Extract the [X, Y] coordinate from the center of the cell holding the provided text.  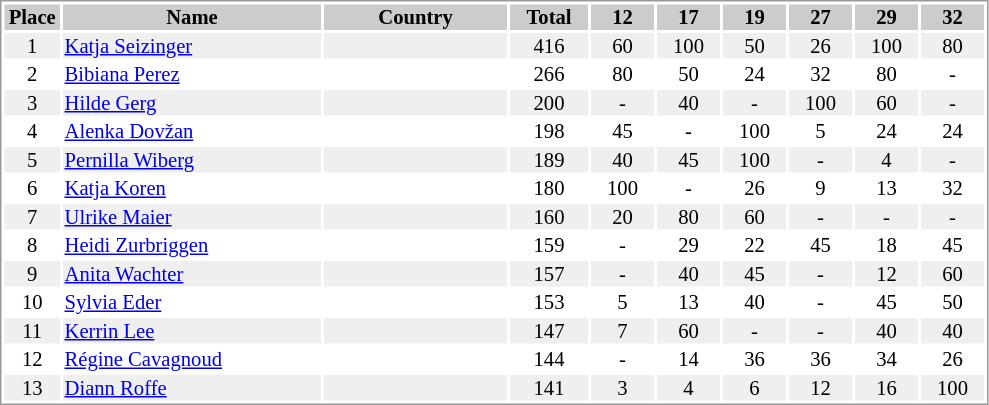
1 [32, 46]
Katja Koren [192, 189]
200 [549, 103]
141 [549, 388]
17 [688, 17]
189 [549, 160]
16 [886, 388]
157 [549, 274]
Country [416, 17]
8 [32, 245]
160 [549, 217]
Régine Cavagnoud [192, 359]
2 [32, 75]
Pernilla Wiberg [192, 160]
Ulrike Maier [192, 217]
Place [32, 17]
198 [549, 131]
Heidi Zurbriggen [192, 245]
266 [549, 75]
147 [549, 331]
416 [549, 46]
10 [32, 303]
Kerrin Lee [192, 331]
14 [688, 359]
Total [549, 17]
Bibiana Perez [192, 75]
Anita Wachter [192, 274]
144 [549, 359]
Diann Roffe [192, 388]
20 [622, 217]
34 [886, 359]
Name [192, 17]
Alenka Dovžan [192, 131]
Hilde Gerg [192, 103]
19 [754, 17]
180 [549, 189]
159 [549, 245]
22 [754, 245]
11 [32, 331]
Sylvia Eder [192, 303]
18 [886, 245]
Katja Seizinger [192, 46]
27 [820, 17]
153 [549, 303]
